Return [X, Y] of the center of cell containing provided text 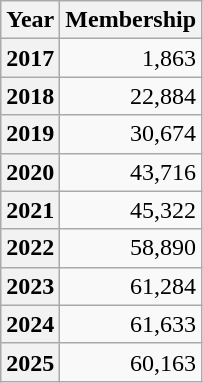
58,890 [131, 248]
43,716 [131, 172]
2022 [30, 248]
Membership [131, 20]
61,284 [131, 286]
2023 [30, 286]
2017 [30, 58]
2024 [30, 324]
30,674 [131, 134]
2025 [30, 362]
1,863 [131, 58]
2020 [30, 172]
61,633 [131, 324]
45,322 [131, 210]
60,163 [131, 362]
2018 [30, 96]
Year [30, 20]
2019 [30, 134]
2021 [30, 210]
22,884 [131, 96]
